Extract the (X, Y) coordinate from the center of the cell holding the provided text.  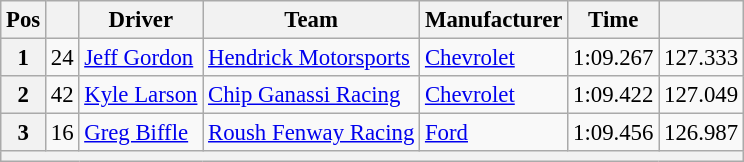
Manufacturer (494, 20)
3 (24, 133)
Time (614, 20)
127.333 (702, 58)
Chip Ganassi Racing (312, 95)
16 (62, 133)
Pos (24, 20)
Greg Biffle (141, 133)
Ford (494, 133)
Jeff Gordon (141, 58)
1:09.422 (614, 95)
1 (24, 58)
Team (312, 20)
Roush Fenway Racing (312, 133)
Hendrick Motorsports (312, 58)
42 (62, 95)
126.987 (702, 133)
Driver (141, 20)
24 (62, 58)
127.049 (702, 95)
2 (24, 95)
1:09.267 (614, 58)
Kyle Larson (141, 95)
1:09.456 (614, 133)
